From the cell containing the given text, extract its center point as [X, Y] coordinate. 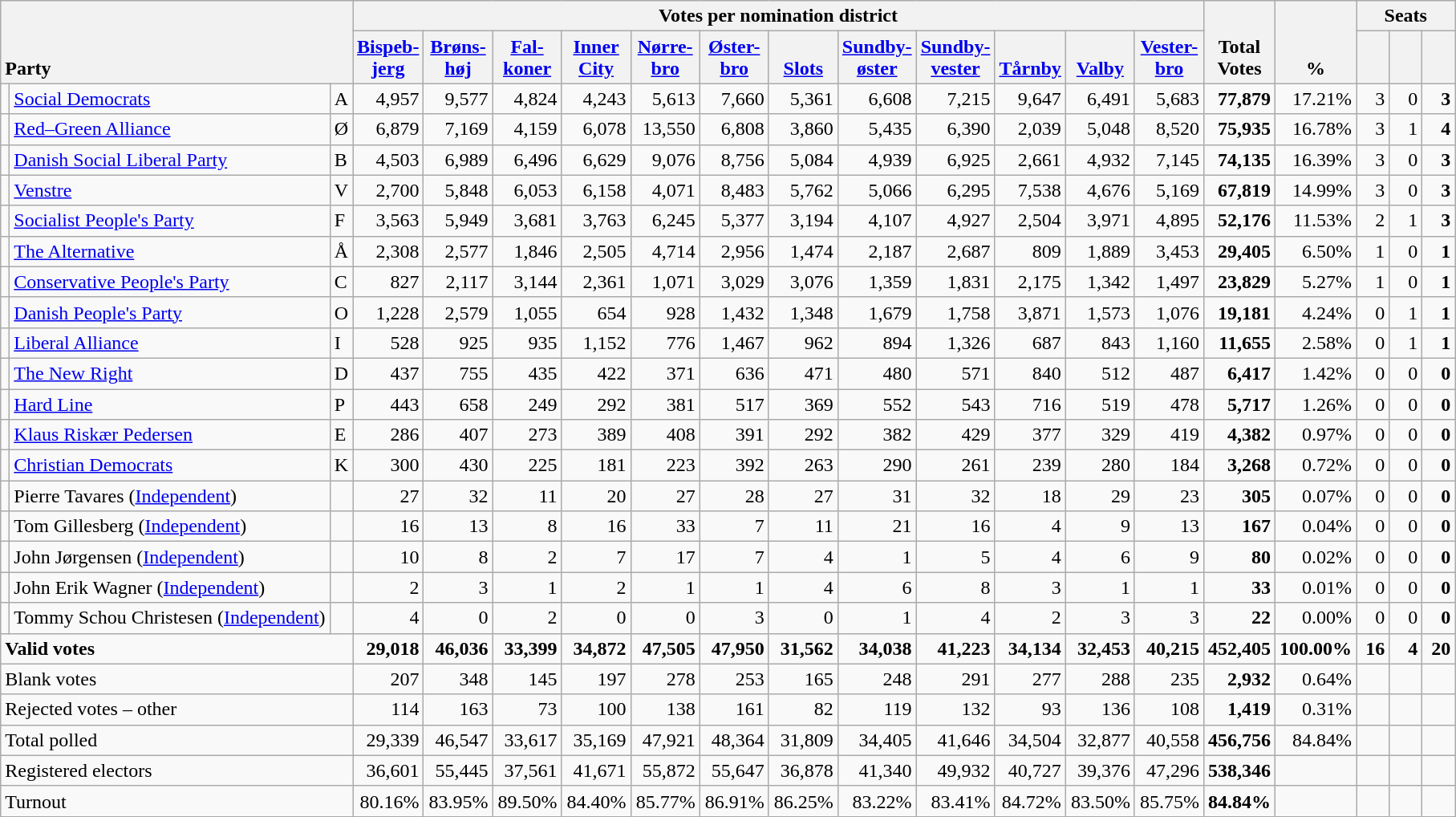
Tårnby [1030, 58]
40,215 [1169, 648]
Inner City [596, 58]
% [1316, 42]
161 [734, 709]
1,326 [955, 343]
Valby [1100, 58]
9,076 [665, 160]
435 [527, 373]
552 [877, 404]
Blank votes [176, 679]
248 [877, 679]
4,243 [596, 99]
23,829 [1239, 282]
369 [803, 404]
280 [1100, 465]
A [341, 99]
Registered electors [176, 770]
5.27% [1316, 282]
9,577 [458, 99]
249 [527, 404]
Conservative People's Party [170, 282]
1,831 [955, 282]
14.99% [1316, 190]
John Erik Wagner (Independent) [170, 587]
86.25% [803, 801]
3,076 [803, 282]
52,176 [1239, 221]
46,547 [458, 740]
4,824 [527, 99]
100 [596, 709]
1,359 [877, 282]
Fal- koner [527, 58]
543 [955, 404]
B [341, 160]
2,687 [955, 251]
Sundby- øster [877, 58]
32,877 [1100, 740]
755 [458, 373]
8,483 [734, 190]
843 [1100, 343]
34,405 [877, 740]
49,932 [955, 770]
17 [665, 557]
31,562 [803, 648]
6,053 [527, 190]
636 [734, 373]
John Jørgensen (Independent) [170, 557]
305 [1239, 496]
163 [458, 709]
381 [665, 404]
716 [1030, 404]
2,661 [1030, 160]
5,435 [877, 129]
7,660 [734, 99]
263 [803, 465]
253 [734, 679]
478 [1169, 404]
2,117 [458, 282]
V [341, 190]
5,048 [1100, 129]
0.01% [1316, 587]
Pierre Tavares (Independent) [170, 496]
512 [1100, 373]
894 [877, 343]
10 [388, 557]
3,453 [1169, 251]
6,496 [527, 160]
Bispeb- jerg [388, 58]
17.21% [1316, 99]
108 [1169, 709]
6,417 [1239, 373]
Slots [803, 58]
291 [955, 679]
3,194 [803, 221]
165 [803, 679]
377 [1030, 435]
47,950 [734, 648]
6,078 [596, 129]
4,071 [665, 190]
1,152 [596, 343]
443 [388, 404]
517 [734, 404]
6,295 [955, 190]
9,647 [1030, 99]
145 [527, 679]
223 [665, 465]
Social Democrats [170, 99]
6,989 [458, 160]
2,361 [596, 282]
2,039 [1030, 129]
1.42% [1316, 373]
F [341, 221]
286 [388, 435]
Brøns- høj [458, 58]
84.40% [596, 801]
E [341, 435]
3,029 [734, 282]
34,134 [1030, 648]
235 [1169, 679]
528 [388, 343]
55,872 [665, 770]
419 [1169, 435]
34,872 [596, 648]
2,579 [458, 312]
83.50% [1100, 801]
Nørre- bro [665, 58]
6.50% [1316, 251]
3,563 [388, 221]
35,169 [596, 740]
29,339 [388, 740]
5,169 [1169, 190]
40,727 [1030, 770]
23 [1169, 496]
391 [734, 435]
93 [1030, 709]
452,405 [1239, 648]
1,160 [1169, 343]
80.16% [388, 801]
2,175 [1030, 282]
654 [596, 312]
2,956 [734, 251]
6,879 [388, 129]
5,848 [458, 190]
7,145 [1169, 160]
487 [1169, 373]
80 [1239, 557]
1,467 [734, 343]
75,935 [1239, 129]
Ø [341, 129]
5,762 [803, 190]
3,763 [596, 221]
1,076 [1169, 312]
Votes per nomination district [778, 16]
P [341, 404]
519 [1100, 404]
5,377 [734, 221]
47,296 [1169, 770]
1,419 [1239, 709]
4,895 [1169, 221]
776 [665, 343]
O [341, 312]
0.04% [1316, 526]
Turnout [176, 801]
538,346 [1239, 770]
1,342 [1100, 282]
7,215 [955, 99]
I [341, 343]
Rejected votes – other [176, 709]
29,018 [388, 648]
0.97% [1316, 435]
239 [1030, 465]
47,505 [665, 648]
4,927 [955, 221]
0.64% [1316, 679]
6,158 [596, 190]
430 [458, 465]
278 [665, 679]
39,376 [1100, 770]
4,107 [877, 221]
16.78% [1316, 129]
6,491 [1100, 99]
36,878 [803, 770]
687 [1030, 343]
300 [388, 465]
962 [803, 343]
4,676 [1100, 190]
5,683 [1169, 99]
382 [877, 435]
2.58% [1316, 343]
658 [458, 404]
82 [803, 709]
Seats [1405, 16]
86.91% [734, 801]
29,405 [1239, 251]
6,925 [955, 160]
290 [877, 465]
36,601 [388, 770]
3,144 [527, 282]
67,819 [1239, 190]
429 [955, 435]
37,561 [527, 770]
456,756 [1239, 740]
C [341, 282]
935 [527, 343]
1,679 [877, 312]
132 [955, 709]
928 [665, 312]
4,939 [877, 160]
Valid votes [176, 648]
4,159 [527, 129]
33,617 [527, 740]
6,808 [734, 129]
437 [388, 373]
408 [665, 435]
2,932 [1239, 679]
Venstre [170, 190]
6,390 [955, 129]
83.41% [955, 801]
34,038 [877, 648]
5,717 [1239, 404]
3,860 [803, 129]
K [341, 465]
8,756 [734, 160]
1,497 [1169, 282]
D [341, 373]
0.31% [1316, 709]
Hard Line [170, 404]
3,268 [1239, 465]
136 [1100, 709]
6,629 [596, 160]
22 [1239, 618]
1,573 [1100, 312]
41,646 [955, 740]
21 [877, 526]
6,608 [877, 99]
1.26% [1316, 404]
407 [458, 435]
348 [458, 679]
1,474 [803, 251]
3,871 [1030, 312]
3,681 [527, 221]
Klaus Riskær Pedersen [170, 435]
392 [734, 465]
11.53% [1316, 221]
Å [341, 251]
0.07% [1316, 496]
Christian Democrats [170, 465]
2,504 [1030, 221]
329 [1100, 435]
48,364 [734, 740]
Danish Social Liberal Party [170, 160]
840 [1030, 373]
0.00% [1316, 618]
5,084 [803, 160]
5,066 [877, 190]
1,228 [388, 312]
31 [877, 496]
84.72% [1030, 801]
Total Votes [1239, 42]
3,971 [1100, 221]
119 [877, 709]
114 [388, 709]
100.00% [1316, 648]
34,504 [1030, 740]
40,558 [1169, 740]
83.95% [458, 801]
207 [388, 679]
809 [1030, 251]
18 [1030, 496]
225 [527, 465]
Øster- bro [734, 58]
47,921 [665, 740]
Liberal Alliance [170, 343]
The Alternative [170, 251]
0.02% [1316, 557]
277 [1030, 679]
389 [596, 435]
28 [734, 496]
571 [955, 373]
5,949 [458, 221]
167 [1239, 526]
85.77% [665, 801]
1,071 [665, 282]
55,647 [734, 770]
41,340 [877, 770]
827 [388, 282]
4,957 [388, 99]
The New Right [170, 373]
31,809 [803, 740]
5,361 [803, 99]
422 [596, 373]
4,503 [388, 160]
1,889 [1100, 251]
0.72% [1316, 465]
46,036 [458, 648]
Tommy Schou Christesen (Independent) [170, 618]
83.22% [877, 801]
77,879 [1239, 99]
1,846 [527, 251]
85.75% [1169, 801]
41,671 [596, 770]
Party [176, 42]
2,187 [877, 251]
5 [955, 557]
273 [527, 435]
925 [458, 343]
6,245 [665, 221]
41,223 [955, 648]
Tom Gillesberg (Independent) [170, 526]
4,382 [1239, 435]
5,613 [665, 99]
2,505 [596, 251]
2,308 [388, 251]
13,550 [665, 129]
1,758 [955, 312]
1,055 [527, 312]
261 [955, 465]
Red–Green Alliance [170, 129]
471 [803, 373]
55,445 [458, 770]
2,577 [458, 251]
29 [1100, 496]
32,453 [1100, 648]
11,655 [1239, 343]
89.50% [527, 801]
181 [596, 465]
7,169 [458, 129]
Total polled [176, 740]
Sundby- vester [955, 58]
371 [665, 373]
4,932 [1100, 160]
73 [527, 709]
288 [1100, 679]
184 [1169, 465]
74,135 [1239, 160]
480 [877, 373]
1,432 [734, 312]
8,520 [1169, 129]
197 [596, 679]
19,181 [1239, 312]
4.24% [1316, 312]
16.39% [1316, 160]
7,538 [1030, 190]
4,714 [665, 251]
1,348 [803, 312]
2,700 [388, 190]
Vester- bro [1169, 58]
Danish People's Party [170, 312]
138 [665, 709]
33,399 [527, 648]
Socialist People's Party [170, 221]
